Identify which cell holds the provided text, then report its [x, y] central coordinate. 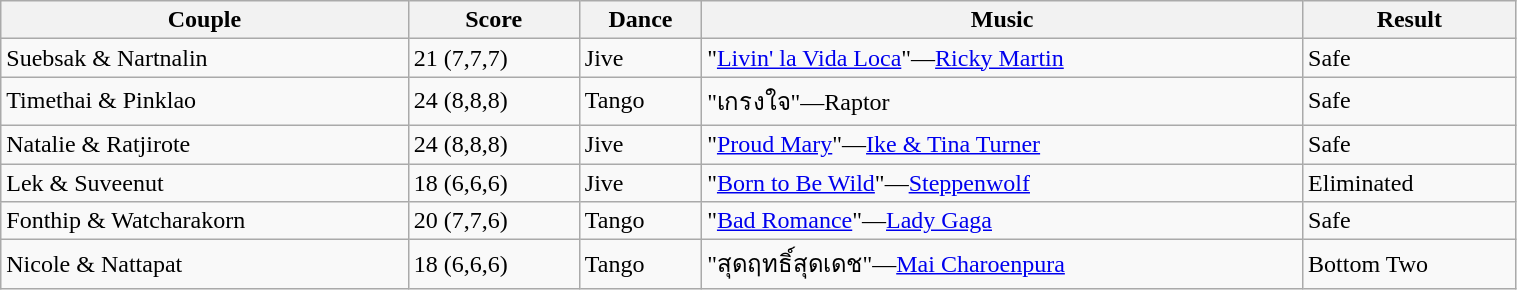
Result [1410, 20]
Suebsak & Nartnalin [204, 58]
20 (7,7,6) [494, 221]
"เกรงใจ"—Raptor [1002, 102]
Music [1002, 20]
"Proud Mary"—Ike & Tina Turner [1002, 144]
Couple [204, 20]
Lek & Suveenut [204, 183]
Eliminated [1410, 183]
Timethai & Pinklao [204, 102]
"สุดฤทธิ์สุดเดช"—Mai Charoenpura [1002, 264]
Natalie & Ratjirote [204, 144]
21 (7,7,7) [494, 58]
Score [494, 20]
Bottom Two [1410, 264]
Nicole & Nattapat [204, 264]
Dance [640, 20]
"Born to Be Wild"—Steppenwolf [1002, 183]
"Livin' la Vida Loca"—Ricky Martin [1002, 58]
"Bad Romance"—Lady Gaga [1002, 221]
Fonthip & Watcharakorn [204, 221]
